Detect which cell encompasses the target text, then output its (x, y) center coordinate. 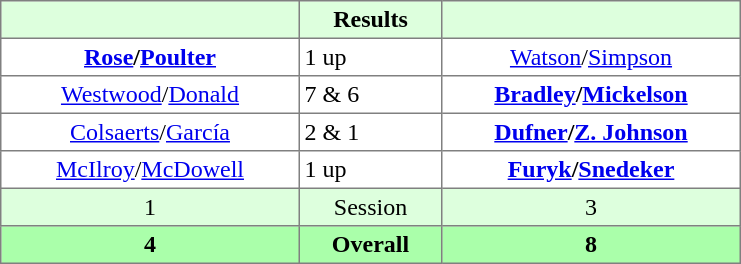
Colsaerts/García (150, 132)
2 & 1 (370, 132)
Session (370, 207)
Furyk/Snedeker (591, 170)
7 & 6 (370, 95)
8 (591, 245)
Westwood/Donald (150, 95)
Results (370, 20)
McIlroy/McDowell (150, 170)
Rose/Poulter (150, 57)
3 (591, 207)
4 (150, 245)
Watson/Simpson (591, 57)
Overall (370, 245)
Bradley/Mickelson (591, 95)
Dufner/Z. Johnson (591, 132)
1 (150, 207)
